Return [X, Y] of the center of cell containing provided text 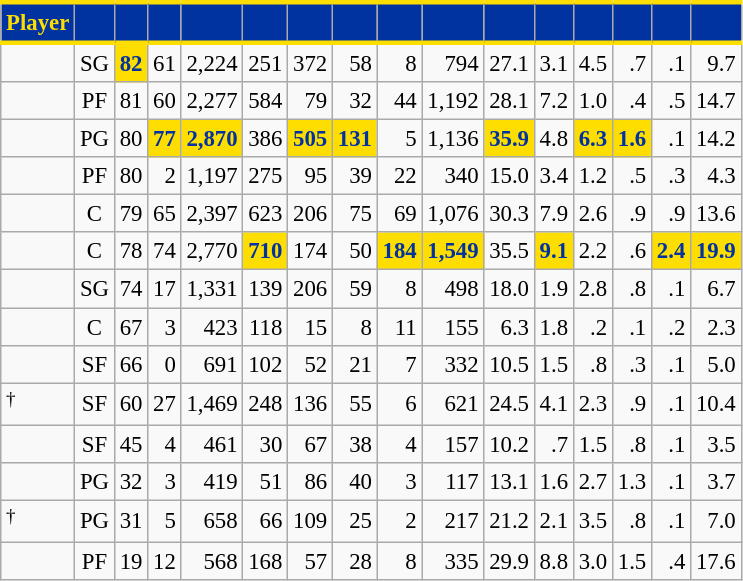
78 [130, 251]
4.8 [554, 139]
117 [453, 482]
1,192 [453, 101]
621 [453, 404]
1.2 [592, 176]
275 [266, 176]
332 [453, 364]
251 [266, 62]
139 [266, 289]
794 [453, 62]
155 [453, 327]
6 [400, 404]
65 [164, 214]
505 [310, 139]
30.3 [509, 214]
61 [164, 62]
2,770 [212, 251]
1.8 [554, 327]
2.1 [554, 521]
59 [354, 289]
248 [266, 404]
38 [354, 444]
1.3 [632, 482]
8.8 [554, 561]
69 [400, 214]
623 [266, 214]
7.9 [554, 214]
51 [266, 482]
15.0 [509, 176]
2,397 [212, 214]
81 [130, 101]
21.2 [509, 521]
3.4 [554, 176]
1,331 [212, 289]
461 [212, 444]
45 [130, 444]
12 [164, 561]
2.8 [592, 289]
25 [354, 521]
.6 [632, 251]
27 [164, 404]
17.6 [716, 561]
2.4 [672, 251]
21 [354, 364]
2,224 [212, 62]
498 [453, 289]
335 [453, 561]
22 [400, 176]
9.7 [716, 62]
18.0 [509, 289]
30 [266, 444]
710 [266, 251]
6.7 [716, 289]
39 [354, 176]
13.6 [716, 214]
29.9 [509, 561]
1.0 [592, 101]
82 [130, 62]
419 [212, 482]
658 [212, 521]
691 [212, 364]
5.0 [716, 364]
217 [453, 521]
19 [130, 561]
10.5 [509, 364]
19.9 [716, 251]
14.2 [716, 139]
2,277 [212, 101]
136 [310, 404]
44 [400, 101]
Player [38, 22]
35.9 [509, 139]
102 [266, 364]
423 [212, 327]
4.5 [592, 62]
86 [310, 482]
2.7 [592, 482]
28.1 [509, 101]
1,197 [212, 176]
52 [310, 364]
17 [164, 289]
57 [310, 561]
28 [354, 561]
7.2 [554, 101]
31 [130, 521]
0 [164, 364]
58 [354, 62]
4.1 [554, 404]
35.5 [509, 251]
2.6 [592, 214]
131 [354, 139]
1,076 [453, 214]
1,136 [453, 139]
1.9 [554, 289]
157 [453, 444]
174 [310, 251]
386 [266, 139]
11 [400, 327]
27.1 [509, 62]
24.5 [509, 404]
14.7 [716, 101]
15 [310, 327]
118 [266, 327]
95 [310, 176]
109 [310, 521]
9.1 [554, 251]
4.3 [716, 176]
2,870 [212, 139]
13.1 [509, 482]
372 [310, 62]
3.7 [716, 482]
568 [212, 561]
2.2 [592, 251]
10.4 [716, 404]
3.1 [554, 62]
10.2 [509, 444]
40 [354, 482]
55 [354, 404]
168 [266, 561]
7.0 [716, 521]
584 [266, 101]
50 [354, 251]
184 [400, 251]
75 [354, 214]
1,549 [453, 251]
77 [164, 139]
7 [400, 364]
1,469 [212, 404]
3.0 [592, 561]
340 [453, 176]
